Capture the cell that displays the provided text and extract its [X, Y] central coordinate. 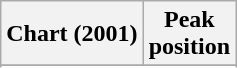
Peakposition [189, 34]
Chart (2001) [72, 34]
